Output the [X, Y] coordinate of the center of the cell containing the given text.  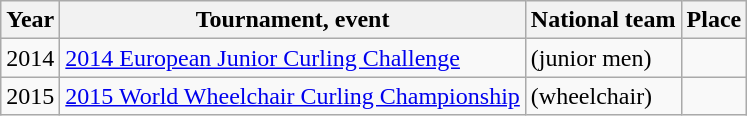
2015 World Wheelchair Curling Championship [293, 96]
Place [714, 20]
(wheelchair) [603, 96]
2014 European Junior Curling Challenge [293, 58]
Year [30, 20]
National team [603, 20]
2014 [30, 58]
(junior men) [603, 58]
Tournament, event [293, 20]
2015 [30, 96]
